Return (X, Y) of the center of cell containing provided text 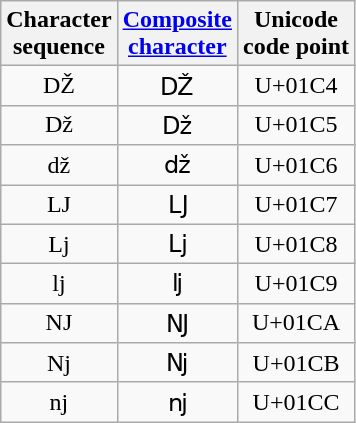
U+01CB (296, 363)
ǉ (177, 284)
DŽ (59, 86)
ǌ (177, 402)
NJ (59, 323)
Ǌ (177, 323)
Lj (59, 244)
ǋ (177, 363)
lj (59, 284)
ǆ (177, 165)
U+01CA (296, 323)
Ǆ (177, 86)
U+01CC (296, 402)
Ǉ (177, 204)
nj (59, 402)
U+01C6 (296, 165)
U+01C8 (296, 244)
dž (59, 165)
ǅ (177, 125)
LJ (59, 204)
U+01C7 (296, 204)
Unicodecode point (296, 34)
Nj (59, 363)
U+01C9 (296, 284)
U+01C4 (296, 86)
Compositecharacter (177, 34)
Dž (59, 125)
ǈ (177, 244)
U+01C5 (296, 125)
Charactersequence (59, 34)
